Scan for the cell matching the given text and deliver its (x, y) coordinate at center. 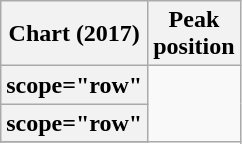
Peakposition (194, 34)
Chart (2017) (74, 34)
